Search for the cell housing the specified text and yield its [X, Y] center coordinate. 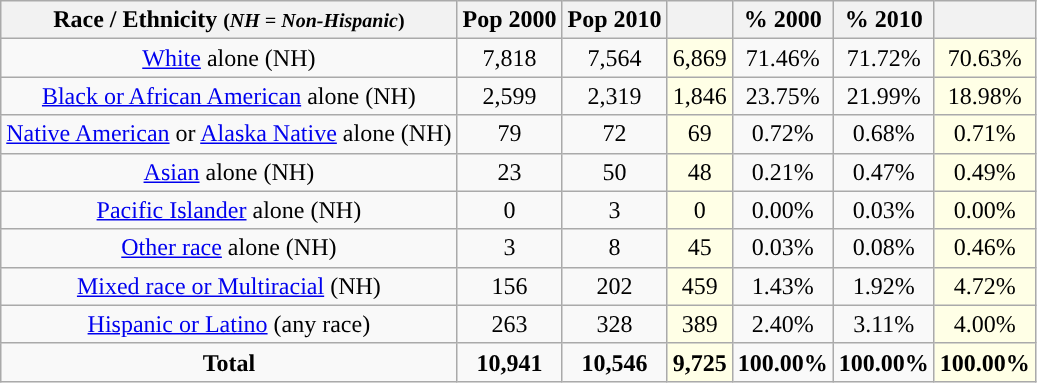
459 [700, 286]
Race / Ethnicity (NH = Non-Hispanic) [229, 20]
263 [510, 324]
70.63% [984, 58]
Native American or Alaska Native alone (NH) [229, 134]
% 2010 [884, 20]
71.46% [782, 58]
389 [700, 324]
0.46% [984, 248]
% 2000 [782, 20]
6,869 [700, 58]
4.00% [984, 324]
1.92% [884, 286]
Mixed race or Multiracial (NH) [229, 286]
21.99% [884, 96]
69 [700, 134]
45 [700, 248]
Pop 2010 [614, 20]
Black or African American alone (NH) [229, 96]
3.11% [884, 324]
9,725 [700, 362]
0.08% [884, 248]
7,564 [614, 58]
0.21% [782, 172]
0.47% [884, 172]
1,846 [700, 96]
0.72% [782, 134]
Pacific Islander alone (NH) [229, 210]
Other race alone (NH) [229, 248]
202 [614, 286]
Asian alone (NH) [229, 172]
White alone (NH) [229, 58]
Hispanic or Latino (any race) [229, 324]
72 [614, 134]
23 [510, 172]
71.72% [884, 58]
23.75% [782, 96]
Total [229, 362]
156 [510, 286]
10,941 [510, 362]
50 [614, 172]
18.98% [984, 96]
1.43% [782, 286]
0.71% [984, 134]
0.68% [884, 134]
328 [614, 324]
7,818 [510, 58]
48 [700, 172]
0.49% [984, 172]
Pop 2000 [510, 20]
2,319 [614, 96]
79 [510, 134]
2.40% [782, 324]
8 [614, 248]
2,599 [510, 96]
10,546 [614, 362]
4.72% [984, 286]
